For the text-containing cell, return its midpoint in [x, y] coordinate format. 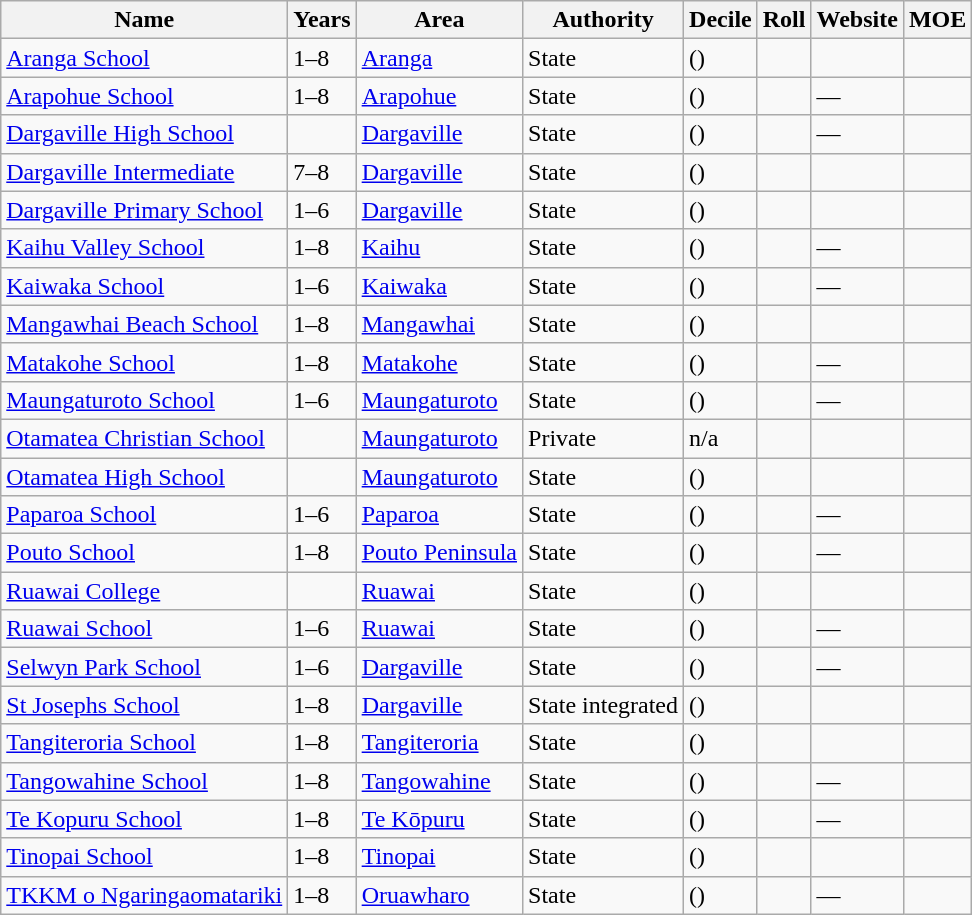
Matakohe [439, 362]
Tangiteroria School [144, 743]
Ruawai College [144, 591]
Te Kōpuru [439, 819]
TKKM o Ngaringaomatariki [144, 895]
Kaiwaka School [144, 286]
Website [857, 20]
n/a [721, 438]
Dargaville Primary School [144, 210]
Area [439, 20]
Pouto School [144, 553]
Aranga [439, 58]
Otamatea Christian School [144, 438]
Tangowahine School [144, 781]
MOE [937, 20]
Maungaturoto School [144, 400]
Paparoa [439, 515]
Kaiwaka [439, 286]
Paparoa School [144, 515]
7–8 [322, 172]
Pouto Peninsula [439, 553]
Private [604, 438]
Name [144, 20]
Roll [784, 20]
Ruawai School [144, 629]
St Josephs School [144, 705]
Oruawharo [439, 895]
Kaihu Valley School [144, 248]
Arapohue [439, 96]
Selwyn Park School [144, 667]
Authority [604, 20]
State integrated [604, 705]
Tangowahine [439, 781]
Matakohe School [144, 362]
Kaihu [439, 248]
Tangiteroria [439, 743]
Aranga School [144, 58]
Arapohue School [144, 96]
Mangawhai [439, 324]
Decile [721, 20]
Tinopai School [144, 857]
Mangawhai Beach School [144, 324]
Tinopai [439, 857]
Dargaville Intermediate [144, 172]
Otamatea High School [144, 477]
Dargaville High School [144, 134]
Te Kopuru School [144, 819]
Years [322, 20]
